For the text-containing cell, return its midpoint in (x, y) coordinate format. 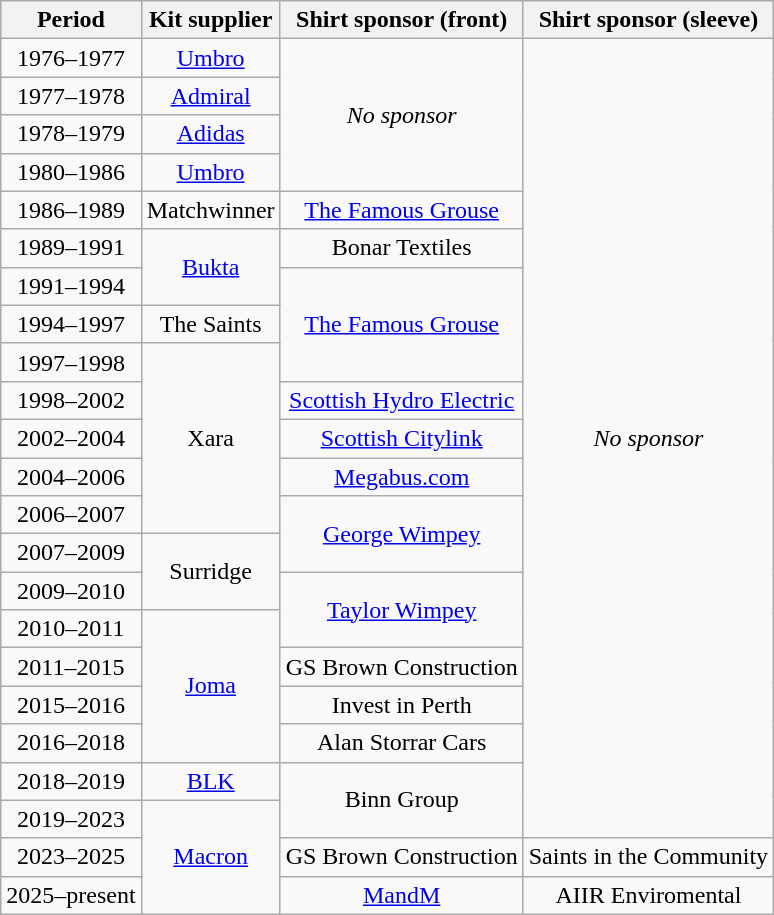
Alan Storrar Cars (402, 743)
2023–2025 (71, 857)
Matchwinner (210, 210)
1986–1989 (71, 210)
1998–2002 (71, 400)
1994–1997 (71, 324)
2007–2009 (71, 553)
Admiral (210, 96)
1997–1998 (71, 362)
2004–2006 (71, 477)
Shirt sponsor (front) (402, 20)
Period (71, 20)
2009–2010 (71, 591)
2025–present (71, 895)
Bukta (210, 267)
2006–2007 (71, 515)
Megabus.com (402, 477)
Binn Group (402, 800)
Scottish Citylink (402, 438)
1991–1994 (71, 286)
Bonar Textiles (402, 248)
2011–2015 (71, 667)
Saints in the Community (648, 857)
Shirt sponsor (sleeve) (648, 20)
2019–2023 (71, 819)
MandM (402, 895)
Xara (210, 438)
Taylor Wimpey (402, 610)
1980–1986 (71, 172)
Surridge (210, 572)
Invest in Perth (402, 705)
The Saints (210, 324)
2016–2018 (71, 743)
Macron (210, 857)
Kit supplier (210, 20)
2010–2011 (71, 629)
George Wimpey (402, 534)
1989–1991 (71, 248)
AIIR Enviromental (648, 895)
2018–2019 (71, 781)
1976–1977 (71, 58)
1978–1979 (71, 134)
BLK (210, 781)
1977–1978 (71, 96)
Joma (210, 686)
2015–2016 (71, 705)
Adidas (210, 134)
Scottish Hydro Electric (402, 400)
2002–2004 (71, 438)
